Search for the cell housing the specified text and yield its (x, y) center coordinate. 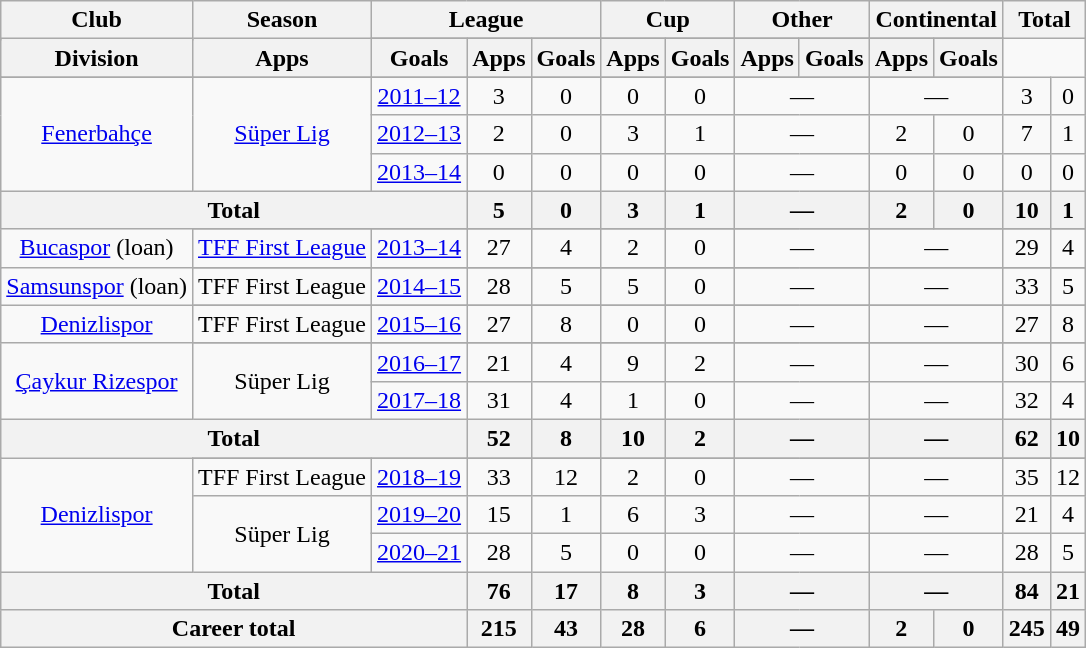
29 (1026, 248)
2016–17 (420, 362)
2012–13 (420, 134)
2019–20 (420, 515)
Club (97, 20)
Other (802, 20)
Fenerbahçe (97, 134)
League (486, 20)
Bucaspor (loan) (97, 248)
Samsunspor (loan) (97, 286)
17 (566, 591)
52 (499, 438)
43 (566, 629)
84 (1026, 591)
7 (1026, 134)
2018–19 (420, 477)
Career total (234, 629)
2015–16 (420, 324)
32 (1026, 400)
62 (1026, 438)
31 (499, 400)
Çaykur Rizespor (97, 381)
76 (499, 591)
2017–18 (420, 400)
2020–21 (420, 553)
49 (1068, 629)
9 (633, 362)
245 (1026, 629)
Continental (936, 20)
35 (1026, 477)
215 (499, 629)
Division (97, 58)
Cup (668, 20)
Season (282, 20)
30 (1026, 362)
2011–12 (420, 96)
15 (499, 515)
2014–15 (420, 286)
